For the text-containing cell, return its midpoint in [X, Y] coordinate format. 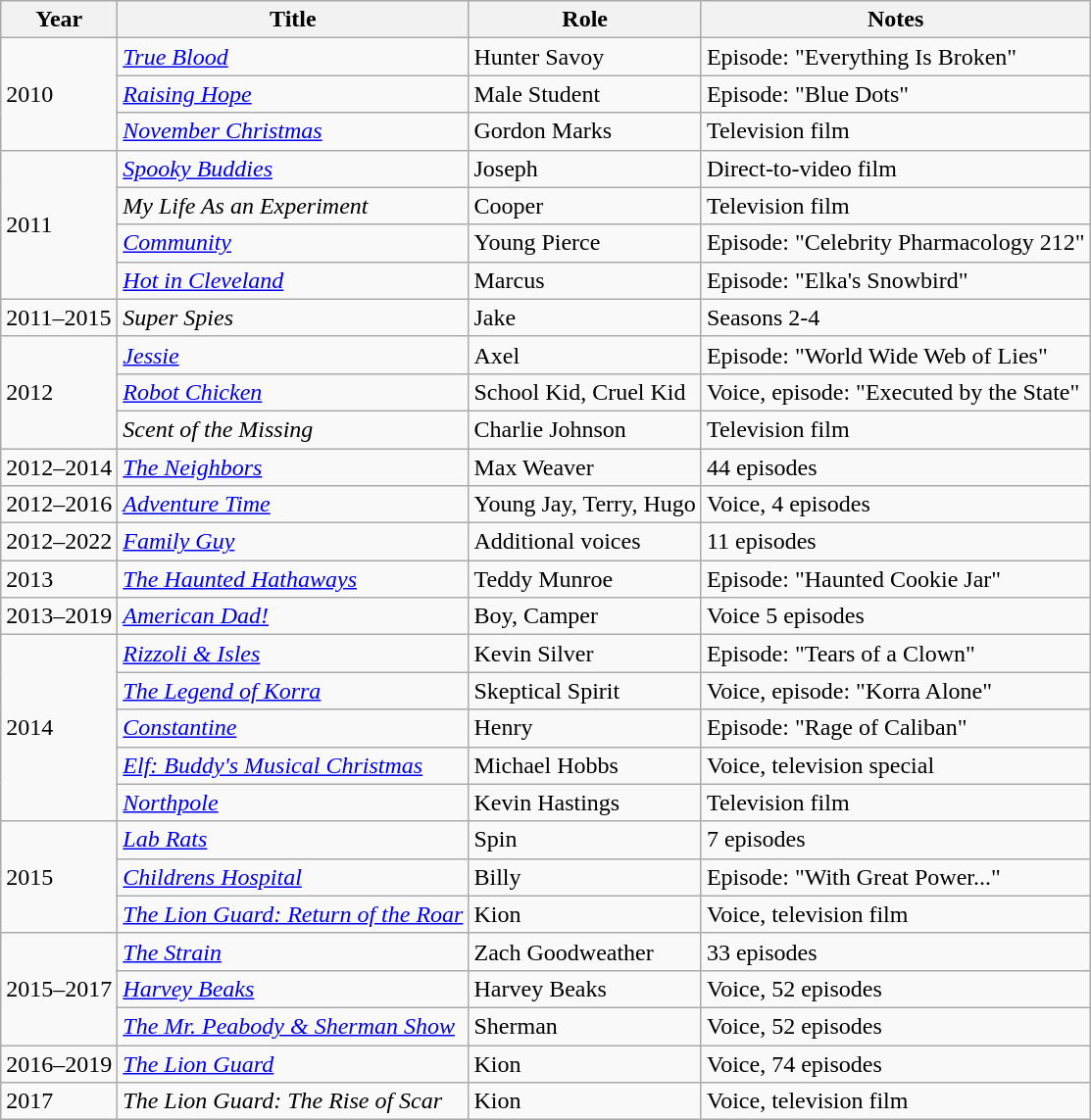
Additional voices [584, 542]
Max Weaver [584, 467]
2013–2019 [59, 616]
The Neighbors [293, 467]
Episode: "Celebrity Pharmacology 212" [896, 243]
Voice, episode: "Executed by the State" [896, 392]
Voice, 4 episodes [896, 505]
Kevin Hastings [584, 803]
Spin [584, 840]
Family Guy [293, 542]
33 episodes [896, 951]
Young Pierce [584, 243]
Seasons 2-4 [896, 317]
Episode: "With Great Power..." [896, 877]
Title [293, 20]
Billy [584, 877]
My Life As an Experiment [293, 206]
Axel [584, 355]
2012 [59, 392]
Rizzoli & Isles [293, 654]
Hot in Cleveland [293, 280]
2011 [59, 224]
Hunter Savoy [584, 57]
2015–2017 [59, 989]
Cooper [584, 206]
Voice 5 episodes [896, 616]
Spooky Buddies [293, 169]
2013 [59, 579]
The Haunted Hathaways [293, 579]
Skeptical Spirit [584, 691]
Episode: "World Wide Web of Lies" [896, 355]
Robot Chicken [293, 392]
Jake [584, 317]
Jessie [293, 355]
Gordon Marks [584, 131]
Zach Goodweather [584, 951]
2014 [59, 728]
2011–2015 [59, 317]
Voice, television special [896, 765]
Elf: Buddy's Musical Christmas [293, 765]
Voice, 74 episodes [896, 1063]
Michael Hobbs [584, 765]
2012–2016 [59, 505]
American Dad! [293, 616]
The Lion Guard [293, 1063]
Young Jay, Terry, Hugo [584, 505]
The Strain [293, 951]
Lab Rats [293, 840]
Raising Hope [293, 94]
Episode: "Blue Dots" [896, 94]
Direct-to-video film [896, 169]
Constantine [293, 728]
2016–2019 [59, 1063]
Male Student [584, 94]
The Lion Guard: Return of the Roar [293, 914]
Marcus [584, 280]
2012–2022 [59, 542]
Notes [896, 20]
Northpole [293, 803]
2010 [59, 94]
Sherman [584, 1026]
Voice, episode: "Korra Alone" [896, 691]
Episode: "Everything Is Broken" [896, 57]
Episode: "Haunted Cookie Jar" [896, 579]
7 episodes [896, 840]
2017 [59, 1101]
Role [584, 20]
Kevin Silver [584, 654]
44 episodes [896, 467]
The Lion Guard: The Rise of Scar [293, 1101]
2012–2014 [59, 467]
Henry [584, 728]
Adventure Time [293, 505]
Boy, Camper [584, 616]
Teddy Munroe [584, 579]
Childrens Hospital [293, 877]
Episode: "Tears of a Clown" [896, 654]
Joseph [584, 169]
Super Spies [293, 317]
School Kid, Cruel Kid [584, 392]
The Mr. Peabody & Sherman Show [293, 1026]
Charlie Johnson [584, 429]
Scent of the Missing [293, 429]
The Legend of Korra [293, 691]
2015 [59, 877]
True Blood [293, 57]
11 episodes [896, 542]
Episode: "Rage of Caliban" [896, 728]
Community [293, 243]
November Christmas [293, 131]
Year [59, 20]
Episode: "Elka's Snowbird" [896, 280]
